Provide the (X, Y) coordinate of the cell's center where the given text is located.  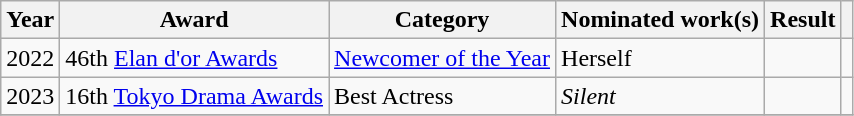
46th Elan d'or Awards (194, 58)
Category (442, 20)
Nominated work(s) (660, 20)
Result (803, 20)
Silent (660, 96)
Award (194, 20)
Herself (660, 58)
Newcomer of the Year (442, 58)
2023 (30, 96)
16th Tokyo Drama Awards (194, 96)
Best Actress (442, 96)
2022 (30, 58)
Year (30, 20)
